Provide the [X, Y] coordinate of the cell's center where the given text is located.  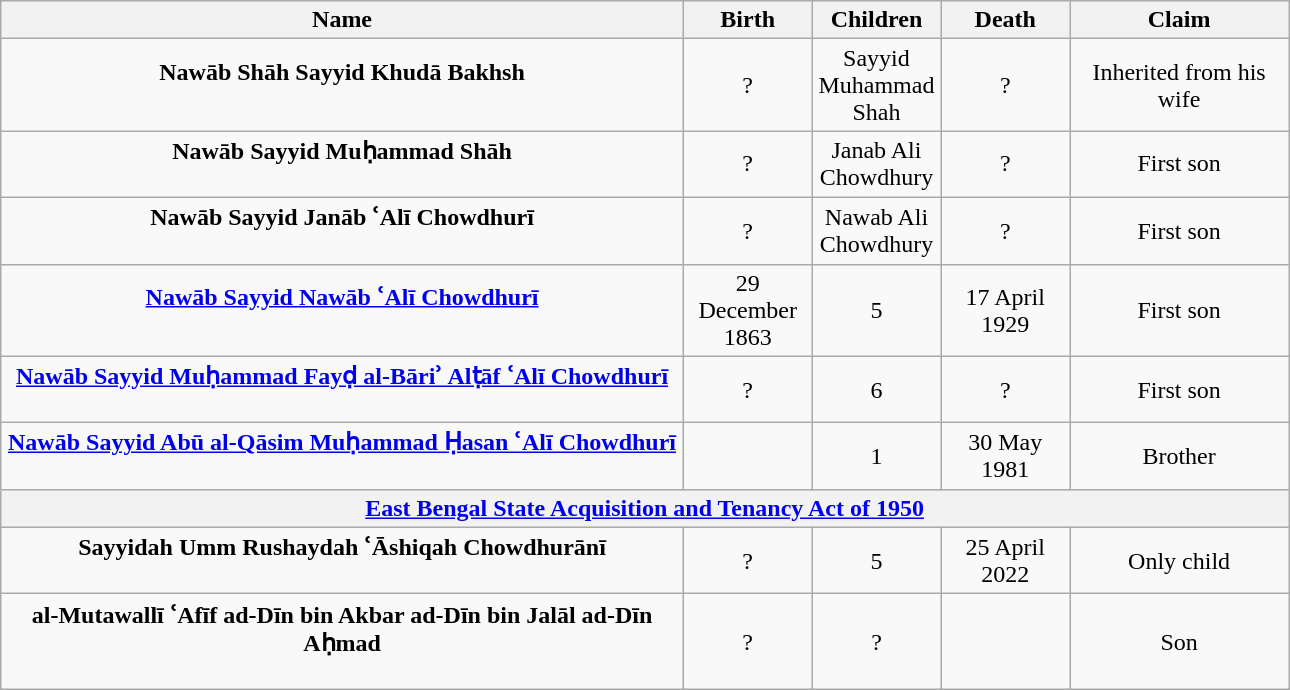
Birth [748, 20]
Nawāb Sayyid Abū al-Qāsim Muḥammad Ḥasan ʿAlī Chowdhurī [342, 456]
Janab Ali Chowdhury [876, 164]
1 [876, 456]
Children [876, 20]
Only child [1180, 560]
30 May 1981 [1006, 456]
East Bengal State Acquisition and Tenancy Act of 1950 [645, 508]
Son [1180, 642]
Sayyid Muhammad Shah [876, 85]
29 December 1863 [748, 310]
al-Mutawallī ʿAfīf ad-Dīn bin Akbar ad-Dīn bin Jalāl ad-Dīn Aḥmad [342, 642]
Inherited from his wife [1180, 85]
Name [342, 20]
Death [1006, 20]
Nawab Ali Chowdhury [876, 230]
Brother [1180, 456]
17 April 1929 [1006, 310]
Claim [1180, 20]
Sayyidah Umm Rushaydah ʿĀshiqah Chowdhurānī [342, 560]
25 April 2022 [1006, 560]
Nawāb Sayyid Muḥammad Fayḍ al-Bāriʾ Alṭāf ʿAlī Chowdhurī [342, 390]
Nawāb Sayyid Janāb ʿAlī Chowdhurī [342, 230]
Nawāb Shāh Sayyid Khudā Bakhsh [342, 85]
Nawāb Sayyid Nawāb ʿAlī Chowdhurī [342, 310]
Nawāb Sayyid Muḥammad Shāh [342, 164]
6 [876, 390]
